Capture the cell that displays the provided text and extract its [x, y] central coordinate. 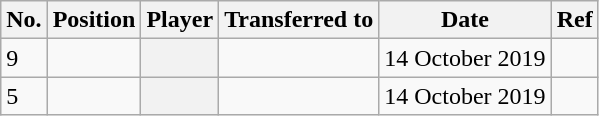
Ref [574, 20]
Position [94, 20]
5 [24, 96]
No. [24, 20]
Transferred to [299, 20]
9 [24, 58]
Player [180, 20]
Date [465, 20]
